Search for the cell housing the specified text and yield its (x, y) center coordinate. 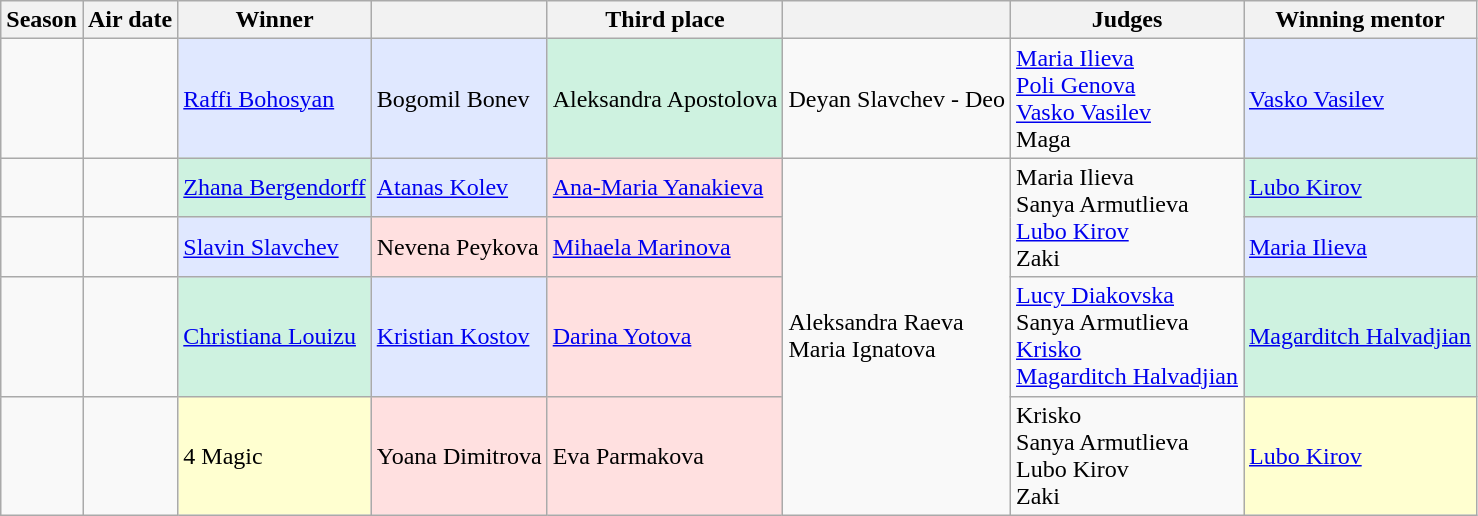
Ana-Maria Yanakieva (665, 188)
Eva Parmakova (665, 456)
Aleksandra RaevaMaria Ignatova (897, 336)
Deyan Slavchev - Deo (897, 98)
Nevena Peykova (459, 247)
Season (42, 20)
Vasko Vasilev (1360, 98)
Darina Yotova (665, 336)
Magarditch Halvadjian (1360, 336)
Christiana Louizu (274, 336)
Kristian Kostov (459, 336)
Slavin Slavchev (274, 247)
Zhana Bergendorff (274, 188)
Maria Ilieva (1360, 247)
Judges (1128, 20)
Atanas Kolev (459, 188)
Winner (274, 20)
Air date (130, 20)
Maria IlievaSanya ArmutlievaLubo KirovZaki (1128, 218)
Mihaela Marinova (665, 247)
Maria IlievaPoli GenovaVasko VasilevMaga (1128, 98)
Winning mentor (1360, 20)
KriskoSanya ArmutlievaLubo KirovZaki (1128, 456)
4 Magic (274, 456)
Aleksandra Apostolova (665, 98)
Yoana Dimitrova (459, 456)
Raffi Bohosyan (274, 98)
Bogomil Bonev (459, 98)
Third place (665, 20)
Lucy DiakovskaSanya ArmutlievaKriskoMagarditch Halvadjian (1128, 336)
